From the cell containing the given text, extract its center point as (x, y) coordinate. 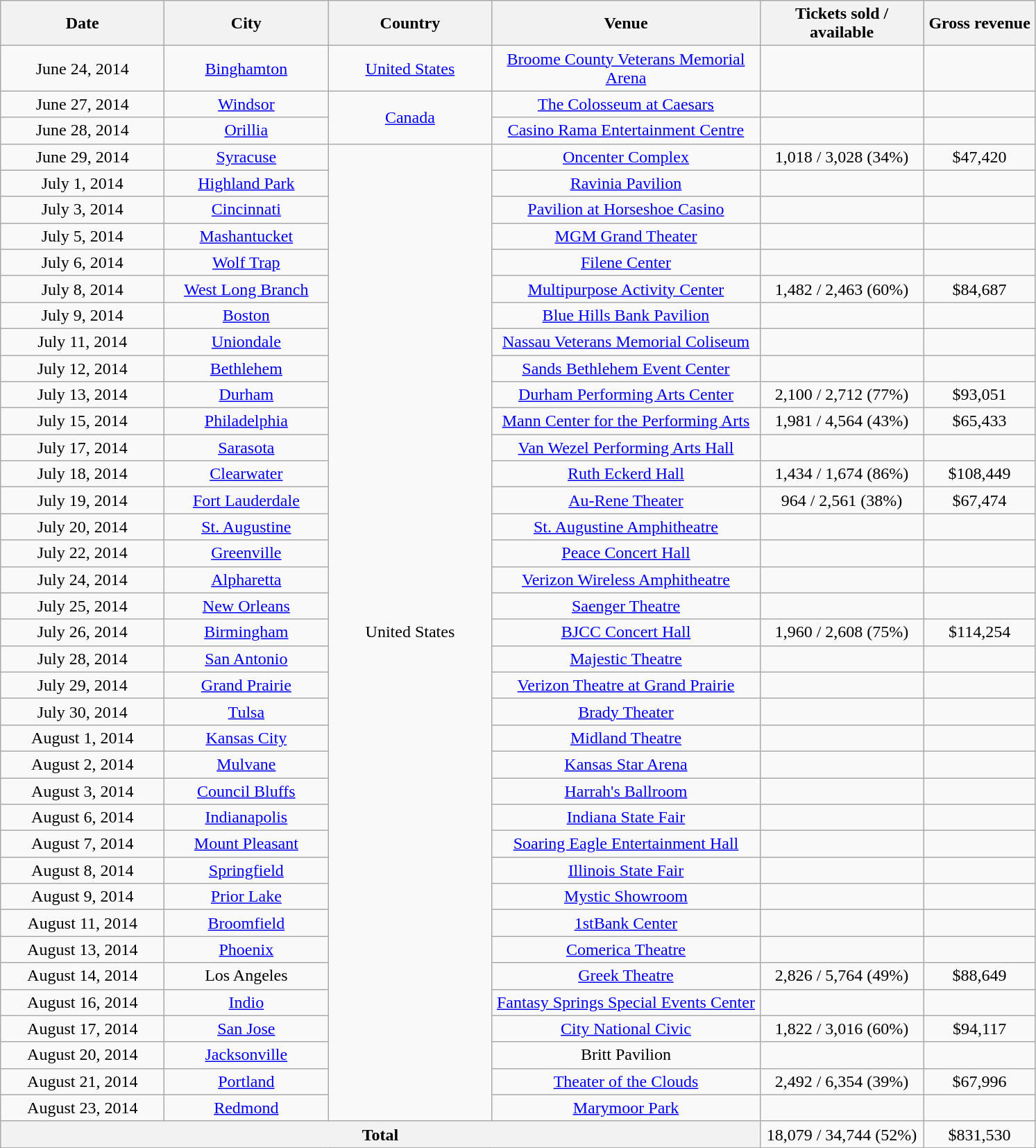
July 25, 2014 (83, 606)
July 30, 2014 (83, 711)
Mount Pleasant (246, 844)
Fort Lauderdale (246, 500)
Tulsa (246, 711)
Kansas City (246, 738)
Country (410, 24)
Portland (246, 1081)
San Jose (246, 1029)
Binghamton (246, 68)
Wolf Trap (246, 262)
$88,649 (980, 976)
Saenger Theatre (626, 606)
Total (380, 1134)
West Long Branch (246, 289)
$94,117 (980, 1029)
$47,420 (980, 157)
New Orleans (246, 606)
Phoenix (246, 949)
Mulvane (246, 764)
Casino Rama Entertainment Centre (626, 130)
August 8, 2014 (83, 870)
August 9, 2014 (83, 897)
Filene Center (626, 262)
July 8, 2014 (83, 289)
Peace Concert Hall (626, 553)
Sarasota (246, 448)
Marymoor Park (626, 1108)
Highland Park (246, 183)
July 15, 2014 (83, 421)
July 17, 2014 (83, 448)
Van Wezel Performing Arts Hall (626, 448)
Mann Center for the Performing Arts (626, 421)
Indianapolis (246, 818)
Nassau Veterans Memorial Coliseum (626, 341)
Indiana State Fair (626, 818)
Pavilion at Horseshoe Casino (626, 210)
Ruth Eckerd Hall (626, 474)
August 14, 2014 (83, 976)
Multipurpose Activity Center (626, 289)
June 27, 2014 (83, 104)
1,482 / 2,463 (60%) (842, 289)
Jacksonville (246, 1055)
Majestic Theatre (626, 659)
Canada (410, 117)
Oncenter Complex (626, 157)
Grand Prairie (246, 685)
$67,996 (980, 1081)
Soaring Eagle Entertainment Hall (626, 844)
Alpharetta (246, 580)
Redmond (246, 1108)
August 23, 2014 (83, 1108)
Au-Rene Theater (626, 500)
July 29, 2014 (83, 685)
July 28, 2014 (83, 659)
Comerica Theatre (626, 949)
Boston (246, 315)
July 26, 2014 (83, 632)
Verizon Theatre at Grand Prairie (626, 685)
June 28, 2014 (83, 130)
August 2, 2014 (83, 764)
Clearwater (246, 474)
July 5, 2014 (83, 236)
MGM Grand Theater (626, 236)
Blue Hills Bank Pavilion (626, 315)
Council Bluffs (246, 791)
Philadelphia (246, 421)
July 22, 2014 (83, 553)
July 9, 2014 (83, 315)
Theater of the Clouds (626, 1081)
August 17, 2014 (83, 1029)
July 18, 2014 (83, 474)
Birmingham (246, 632)
Illinois State Fair (626, 870)
Sands Bethlehem Event Center (626, 369)
August 16, 2014 (83, 1002)
St. Augustine Amphitheatre (626, 527)
Durham (246, 395)
Greek Theatre (626, 976)
Fantasy Springs Special Events Center (626, 1002)
$65,433 (980, 421)
June 29, 2014 (83, 157)
1,981 / 4,564 (43%) (842, 421)
July 24, 2014 (83, 580)
1stBank Center (626, 923)
Gross revenue (980, 24)
August 6, 2014 (83, 818)
$93,051 (980, 395)
Brady Theater (626, 711)
August 13, 2014 (83, 949)
2,826 / 5,764 (49%) (842, 976)
Broome County Veterans Memorial Arena (626, 68)
1,822 / 3,016 (60%) (842, 1029)
August 7, 2014 (83, 844)
Venue (626, 24)
$831,530 (980, 1134)
City (246, 24)
Greenville (246, 553)
August 11, 2014 (83, 923)
Verizon Wireless Amphitheatre (626, 580)
1,434 / 1,674 (86%) (842, 474)
Uniondale (246, 341)
Mashantucket (246, 236)
$108,449 (980, 474)
2,492 / 6,354 (39%) (842, 1081)
Date (83, 24)
The Colosseum at Caesars (626, 104)
1,018 / 3,028 (34%) (842, 157)
18,079 / 34,744 (52%) (842, 1134)
Harrah's Ballroom (626, 791)
July 13, 2014 (83, 395)
Bethlehem (246, 369)
July 1, 2014 (83, 183)
Kansas Star Arena (626, 764)
August 21, 2014 (83, 1081)
Windsor (246, 104)
July 12, 2014 (83, 369)
June 24, 2014 (83, 68)
Cincinnati (246, 210)
$84,687 (980, 289)
July 20, 2014 (83, 527)
July 6, 2014 (83, 262)
City National Civic (626, 1029)
Syracuse (246, 157)
July 19, 2014 (83, 500)
1,960 / 2,608 (75%) (842, 632)
964 / 2,561 (38%) (842, 500)
August 1, 2014 (83, 738)
Mystic Showroom (626, 897)
Orillia (246, 130)
Prior Lake (246, 897)
Midland Theatre (626, 738)
August 3, 2014 (83, 791)
Tickets sold / available (842, 24)
July 11, 2014 (83, 341)
St. Augustine (246, 527)
Indio (246, 1002)
Broomfield (246, 923)
Springfield (246, 870)
Ravinia Pavilion (626, 183)
2,100 / 2,712 (77%) (842, 395)
August 20, 2014 (83, 1055)
$67,474 (980, 500)
$114,254 (980, 632)
Britt Pavilion (626, 1055)
July 3, 2014 (83, 210)
BJCC Concert Hall (626, 632)
Los Angeles (246, 976)
San Antonio (246, 659)
Durham Performing Arts Center (626, 395)
